Determine the (x, y) coordinate at the center of the cell enclosing the given text.  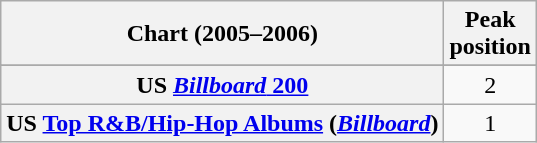
US Billboard 200 (222, 85)
Chart (2005–2006) (222, 34)
Peakposition (490, 34)
2 (490, 85)
1 (490, 123)
US Top R&B/Hip-Hop Albums (Billboard) (222, 123)
